Find where the given text appears and provide that cell's center as [X, Y] coordinate. 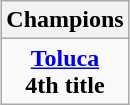
Toluca4th title [65, 72]
Champions [65, 20]
